For the text-containing cell, return its midpoint in [X, Y] coordinate format. 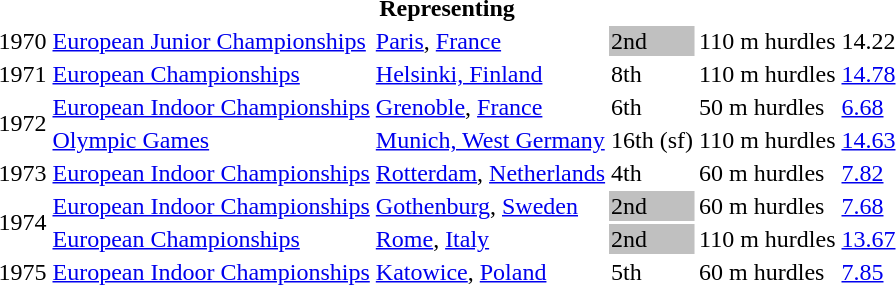
Rome, Italy [490, 239]
Rotterdam, Netherlands [490, 173]
Grenoble, France [490, 107]
Munich, West Germany [490, 140]
Gothenburg, Sweden [490, 206]
Paris, France [490, 41]
Olympic Games [211, 140]
16th (sf) [652, 140]
4th [652, 173]
European Junior Championships [211, 41]
8th [652, 74]
6th [652, 107]
50 m hurdles [768, 107]
Helsinki, Finland [490, 74]
